Locate the cell with the specified text and output its [X, Y] center coordinate. 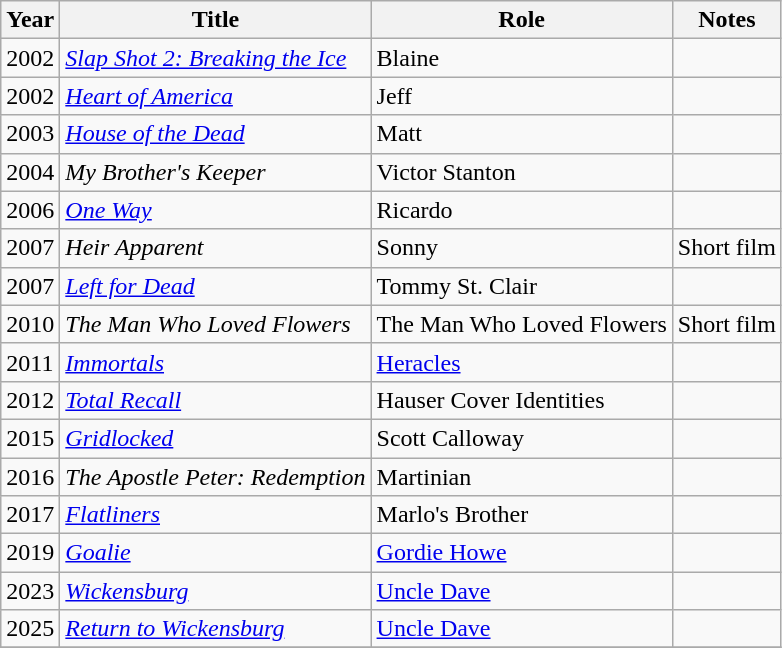
Tommy St. Clair [522, 286]
2012 [30, 400]
Blaine [522, 58]
Victor Stanton [522, 172]
Marlo's Brother [522, 515]
Wickensburg [216, 591]
Gordie Howe [522, 553]
Gridlocked [216, 438]
2017 [30, 515]
Ricardo [522, 210]
Martinian [522, 477]
One Way [216, 210]
Slap Shot 2: Breaking the Ice [216, 58]
Heracles [522, 362]
2006 [30, 210]
Left for Dead [216, 286]
Heart of America [216, 96]
Matt [522, 134]
Total Recall [216, 400]
Jeff [522, 96]
Goalie [216, 553]
2004 [30, 172]
Flatliners [216, 515]
Sonny [522, 248]
Scott Calloway [522, 438]
Title [216, 20]
Heir Apparent [216, 248]
Immortals [216, 362]
2011 [30, 362]
2025 [30, 629]
2016 [30, 477]
2003 [30, 134]
Year [30, 20]
2010 [30, 324]
Return to Wickensburg [216, 629]
Role [522, 20]
The Apostle Peter: Redemption [216, 477]
2019 [30, 553]
Hauser Cover Identities [522, 400]
Notes [726, 20]
House of the Dead [216, 134]
My Brother's Keeper [216, 172]
2015 [30, 438]
2023 [30, 591]
